Find where the given text appears and provide that cell's center as [X, Y] coordinate. 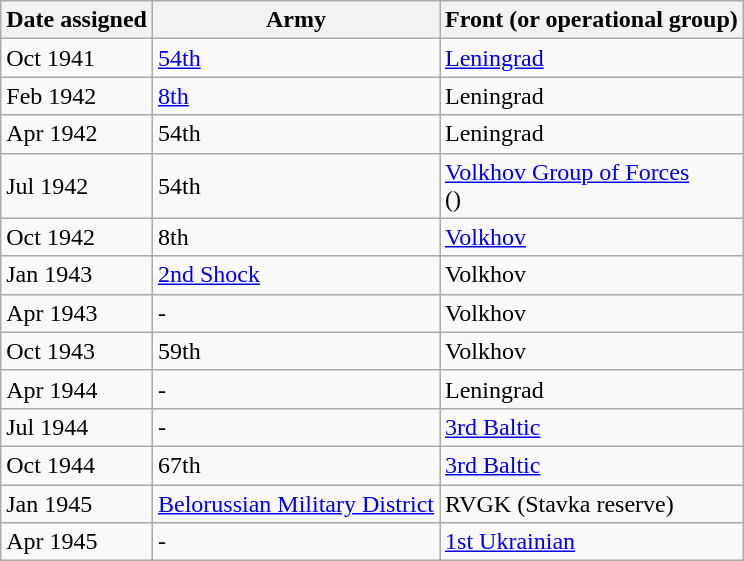
Oct 1942 [77, 237]
Feb 1942 [77, 96]
Apr 1945 [77, 542]
Jan 1943 [77, 275]
Jan 1945 [77, 503]
Oct 1941 [77, 58]
Belorussian Military District [296, 503]
Front (or operational group) [592, 20]
Volkhov Group of Forces() [592, 186]
Army [296, 20]
Jul 1944 [77, 427]
2nd Shock [296, 275]
Apr 1942 [77, 134]
Apr 1944 [77, 389]
1st Ukrainian [592, 542]
67th [296, 465]
RVGK (Stavka reserve) [592, 503]
Oct 1944 [77, 465]
Oct 1943 [77, 351]
Apr 1943 [77, 313]
59th [296, 351]
Jul 1942 [77, 186]
Date assigned [77, 20]
